Detect which cell encompasses the target text, then output its (X, Y) center coordinate. 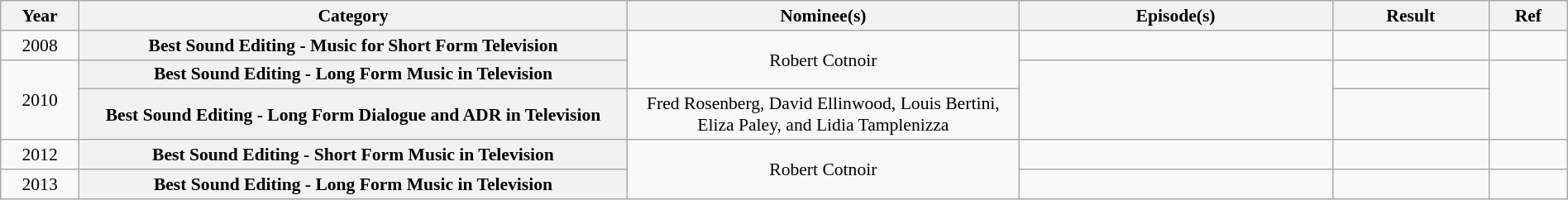
2010 (40, 99)
Year (40, 16)
2013 (40, 184)
Best Sound Editing - Long Form Dialogue and ADR in Television (352, 114)
Category (352, 16)
Episode(s) (1176, 16)
Fred Rosenberg, David Ellinwood, Louis Bertini, Eliza Paley, and Lidia Tamplenizza (824, 114)
Best Sound Editing - Music for Short Form Television (352, 45)
Result (1411, 16)
Ref (1528, 16)
Best Sound Editing - Short Form Music in Television (352, 155)
2012 (40, 155)
Nominee(s) (824, 16)
2008 (40, 45)
